Detect which cell encompasses the target text, then output its [x, y] center coordinate. 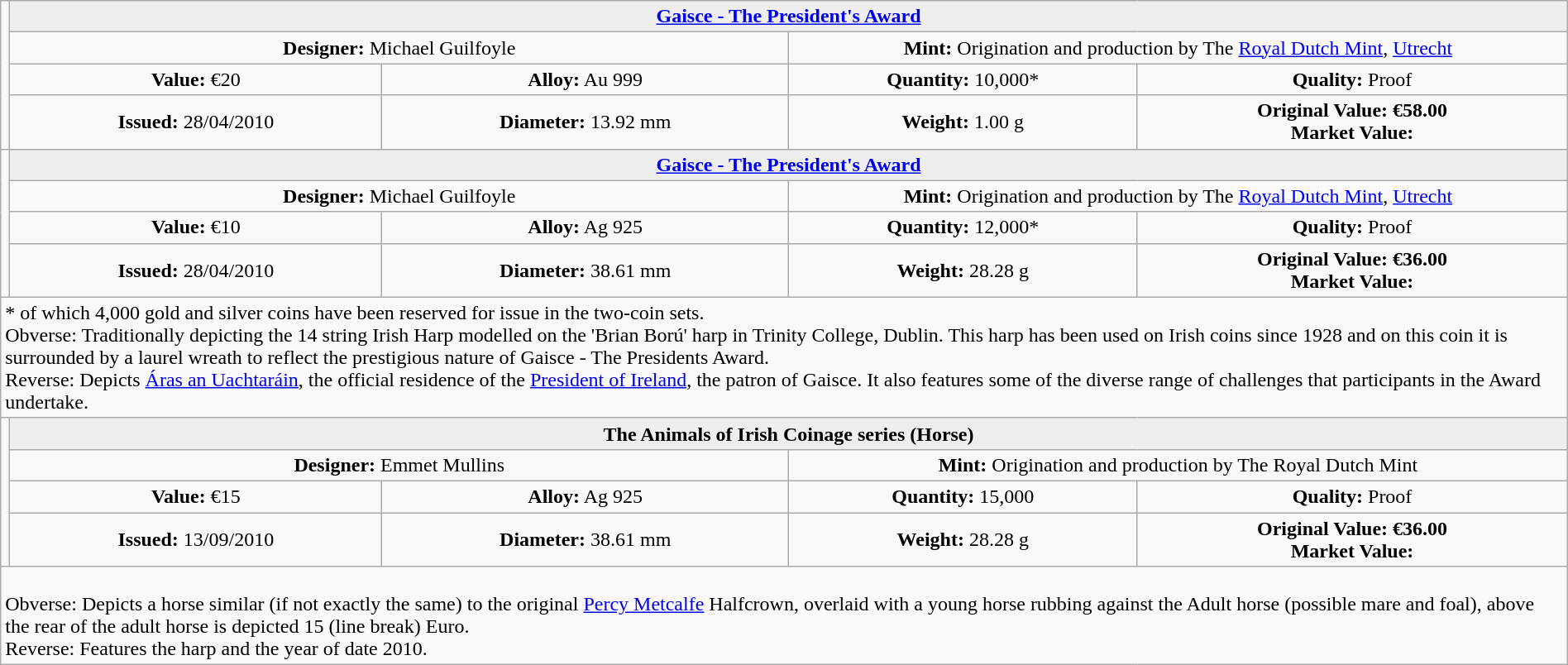
The Animals of Irish Coinage series (Horse) [789, 433]
Diameter: 13.92 mm [586, 122]
Value: €10 [196, 227]
Weight: 1.00 g [963, 122]
Value: €20 [196, 79]
Mint: Origination and production by The Royal Dutch Mint [1178, 465]
Issued: 13/09/2010 [196, 539]
Quantity: 15,000 [963, 496]
Alloy: Au 999 [586, 79]
Quantity: 10,000* [963, 79]
Original Value: €58.00 Market Value: [1352, 122]
Quantity: 12,000* [963, 227]
Value: €15 [196, 496]
Designer: Emmet Mullins [399, 465]
